Locate the cell with the specified text and output its (X, Y) center coordinate. 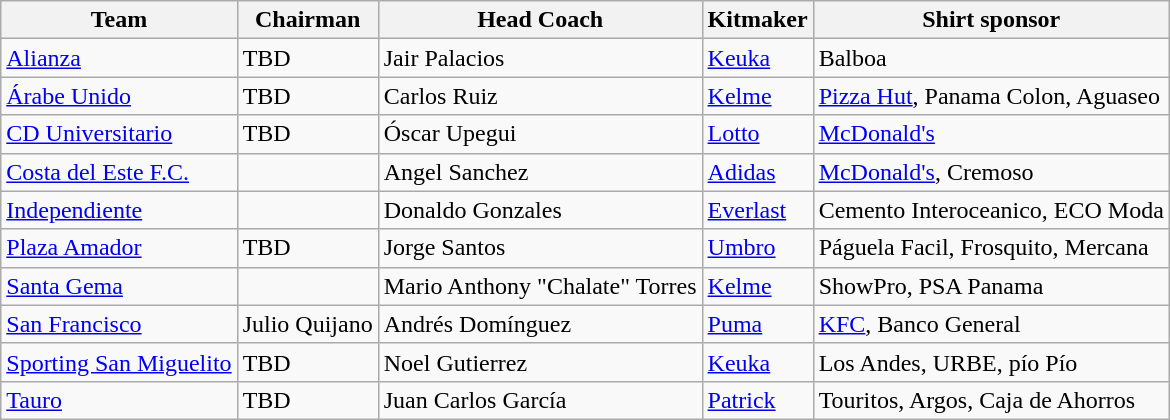
Árabe Unido (119, 96)
Balboa (991, 58)
Santa Gema (119, 286)
Touritos, Argos, Caja de Ahorros (991, 400)
Óscar Upegui (540, 134)
Puma (758, 324)
Angel Sanchez (540, 172)
Juan Carlos García (540, 400)
Cemento Interoceanico, ECO Moda (991, 210)
Jorge Santos (540, 248)
Costa del Este F.C. (119, 172)
Tauro (119, 400)
Páguela Facil, Frosquito, Mercana (991, 248)
Pizza Hut, Panama Colon, Aguaseo (991, 96)
San Francisco (119, 324)
Kitmaker (758, 20)
Julio Quijano (308, 324)
Chairman (308, 20)
Andrés Domínguez (540, 324)
Plaza Amador (119, 248)
McDonald's (991, 134)
Los Andes, URBE, pío Pío (991, 362)
Everlast (758, 210)
Carlos Ruiz (540, 96)
Lotto (758, 134)
Sporting San Miguelito (119, 362)
Patrick (758, 400)
Independiente (119, 210)
KFC, Banco General (991, 324)
Noel Gutierrez (540, 362)
Umbro (758, 248)
Head Coach (540, 20)
ShowPro, PSA Panama (991, 286)
Team (119, 20)
McDonald's, Cremoso (991, 172)
Adidas (758, 172)
Mario Anthony "Chalate" Torres (540, 286)
Jair Palacios (540, 58)
CD Universitario (119, 134)
Donaldo Gonzales (540, 210)
Alianza (119, 58)
Shirt sponsor (991, 20)
